Identify which cell holds the provided text, then report its (X, Y) central coordinate. 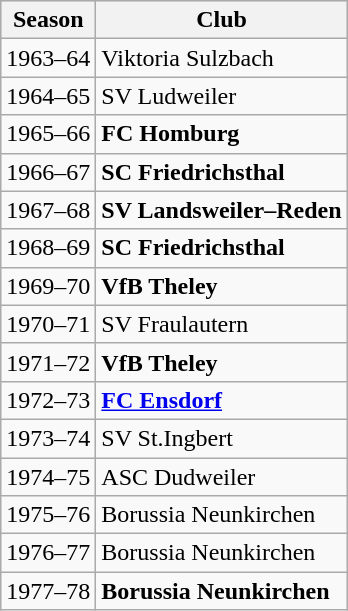
1963–64 (48, 58)
Viktoria Sulzbach (222, 58)
SV Fraulautern (222, 324)
ASC Dudweiler (222, 477)
SV Landsweiler–Reden (222, 210)
Season (48, 20)
1965–66 (48, 134)
Club (222, 20)
1977–78 (48, 591)
1975–76 (48, 515)
SV St.Ingbert (222, 438)
SV Ludweiler (222, 96)
1972–73 (48, 400)
FC Homburg (222, 134)
FC Ensdorf (222, 400)
1974–75 (48, 477)
1970–71 (48, 324)
1973–74 (48, 438)
1964–65 (48, 96)
1967–68 (48, 210)
1976–77 (48, 553)
1969–70 (48, 286)
1966–67 (48, 172)
1971–72 (48, 362)
1968–69 (48, 248)
